Return the (x, y) coordinate for the center point of the cell that contains the specified text.  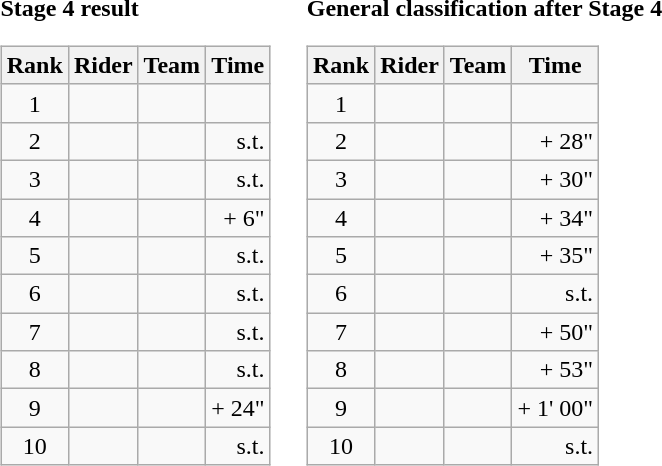
+ 24" (238, 408)
+ 53" (556, 370)
+ 6" (238, 217)
+ 34" (556, 217)
+ 1' 00" (556, 408)
+ 30" (556, 179)
+ 35" (556, 256)
+ 50" (556, 332)
+ 28" (556, 141)
